Identify which cell holds the provided text, then report its (x, y) central coordinate. 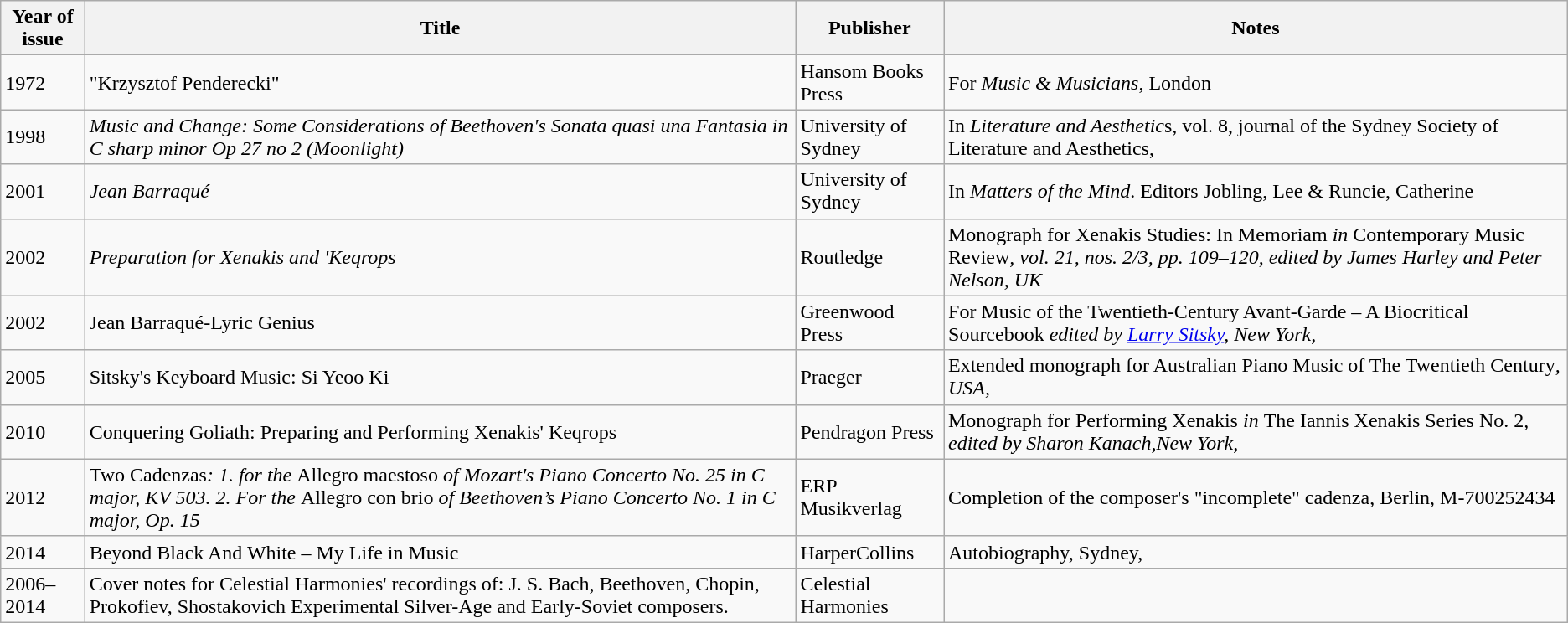
HarperCollins (869, 552)
Routledge (869, 257)
Publisher (869, 28)
For Music of the Twentieth-Century Avant-Garde – A Biocritical Sourcebook edited by Larry Sitsky, New York, (1255, 323)
ERP Musikverlag (869, 497)
Conquering Goliath: Preparing and Performing Xenakis' Keqrops (441, 432)
1972 (43, 82)
Preparation for Xenakis and 'Keqrops (441, 257)
2014 (43, 552)
Celestial Harmonies (869, 595)
Jean Barraqué-Lyric Genius (441, 323)
Praeger (869, 377)
2001 (43, 191)
Title (441, 28)
Extended monograph for Australian Piano Music of The Twentieth Century, USA, (1255, 377)
In Literature and Aesthetics, vol. 8, journal of the Sydney Society of Literature and Aesthetics, (1255, 137)
Monograph for Xenakis Studies: In Memoriam in Contemporary Music Review, vol. 21, nos. 2/3, pp. 109–120, edited by James Harley and Peter Nelson, UK (1255, 257)
2010 (43, 432)
Monograph for Performing Xenakis in The Iannis Xenakis Series No. 2, edited by Sharon Kanach,New York, (1255, 432)
Jean Barraqué (441, 191)
Autobiography, Sydney, (1255, 552)
Music and Change: Some Considerations of Beethoven's Sonata quasi una Fantasia in C sharp minor Op 27 no 2 (Moonlight) (441, 137)
For Music & Musicians, London (1255, 82)
Notes (1255, 28)
Sitsky's Keyboard Music: Si Yeoo Ki (441, 377)
Pendragon Press (869, 432)
In Matters of the Mind. Editors Jobling, Lee & Runcie, Catherine (1255, 191)
Year of issue (43, 28)
2005 (43, 377)
Beyond Black And White – My Life in Music (441, 552)
2006–2014 (43, 595)
Hansom Books Press (869, 82)
"Krzysztof Penderecki" (441, 82)
Completion of the composer's "incomplete" cadenza, Berlin, M-700252434 (1255, 497)
2012 (43, 497)
1998 (43, 137)
Greenwood Press (869, 323)
